Detect which cell encompasses the target text, then output its [X, Y] center coordinate. 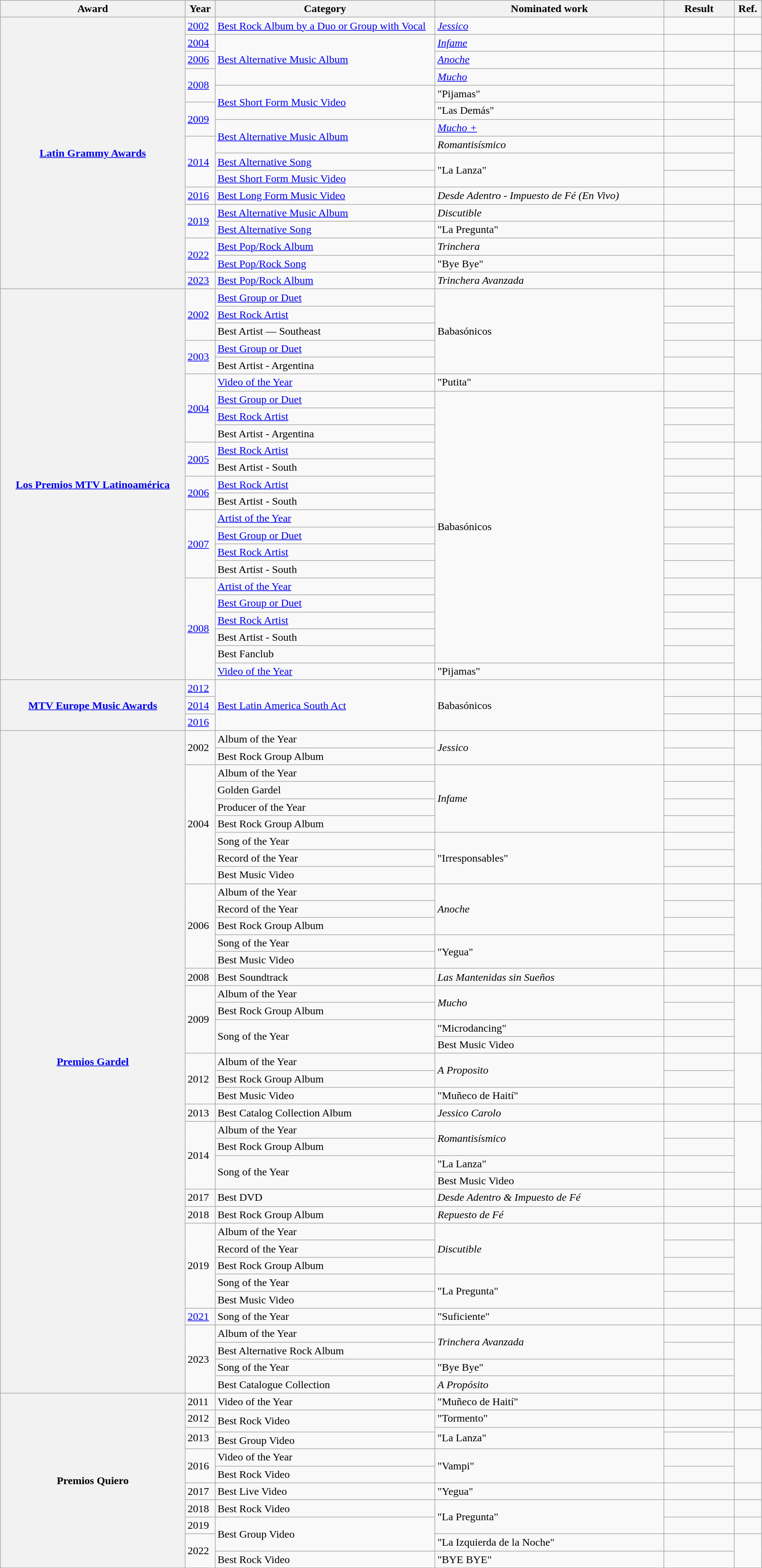
Latin Grammy Awards [93, 153]
Ref. [748, 9]
Premios Quiero [93, 1481]
Best Fanclub [325, 654]
Result [699, 9]
Mucho + [549, 128]
"Las Demás" [549, 111]
Golden Gardel [325, 790]
Jessico Carolo [549, 1113]
"Irresponsables" [549, 858]
Premios Gardel [93, 1062]
Producer of the Year [325, 807]
2021 [200, 1317]
Trinchera [549, 247]
Award [93, 9]
"Tormento" [549, 1419]
Best Long Form Music Video [325, 195]
Repuesto de Fé [549, 1215]
"Suficiente" [549, 1317]
Year [200, 9]
Best Latin America South Act [325, 705]
Nominated work [549, 9]
Desde Adentro - Impuesto de Fé (En Vivo) [549, 195]
MTV Europe Music Awards [93, 705]
Best Artist — Southeast [325, 332]
Best Catalog Collection Album [325, 1113]
Best Soundtrack [325, 977]
A Proposito [549, 1070]
"BYE BYE" [549, 1560]
2011 [200, 1402]
Best Catalogue Collection [325, 1385]
Best DVD [325, 1198]
2003 [200, 357]
"Putita" [549, 382]
2007 [200, 544]
Best Pop/Rock Song [325, 264]
"Vampi" [549, 1466]
"La Izquierda de la Noche" [549, 1542]
"Microdancing" [549, 1028]
Desde Adentro & Impuesto de Fé [549, 1198]
Las Mantenidas sin Sueños [549, 977]
2005 [200, 459]
A Propósito [549, 1385]
Category [325, 9]
Los Premios MTV Latinoamérica [93, 485]
Best Rock Album by a Duo or Group with Vocal [325, 26]
Best Live Video [325, 1491]
Best Alternative Rock Album [325, 1351]
